Output the (x, y) coordinate of the center of the cell containing the given text.  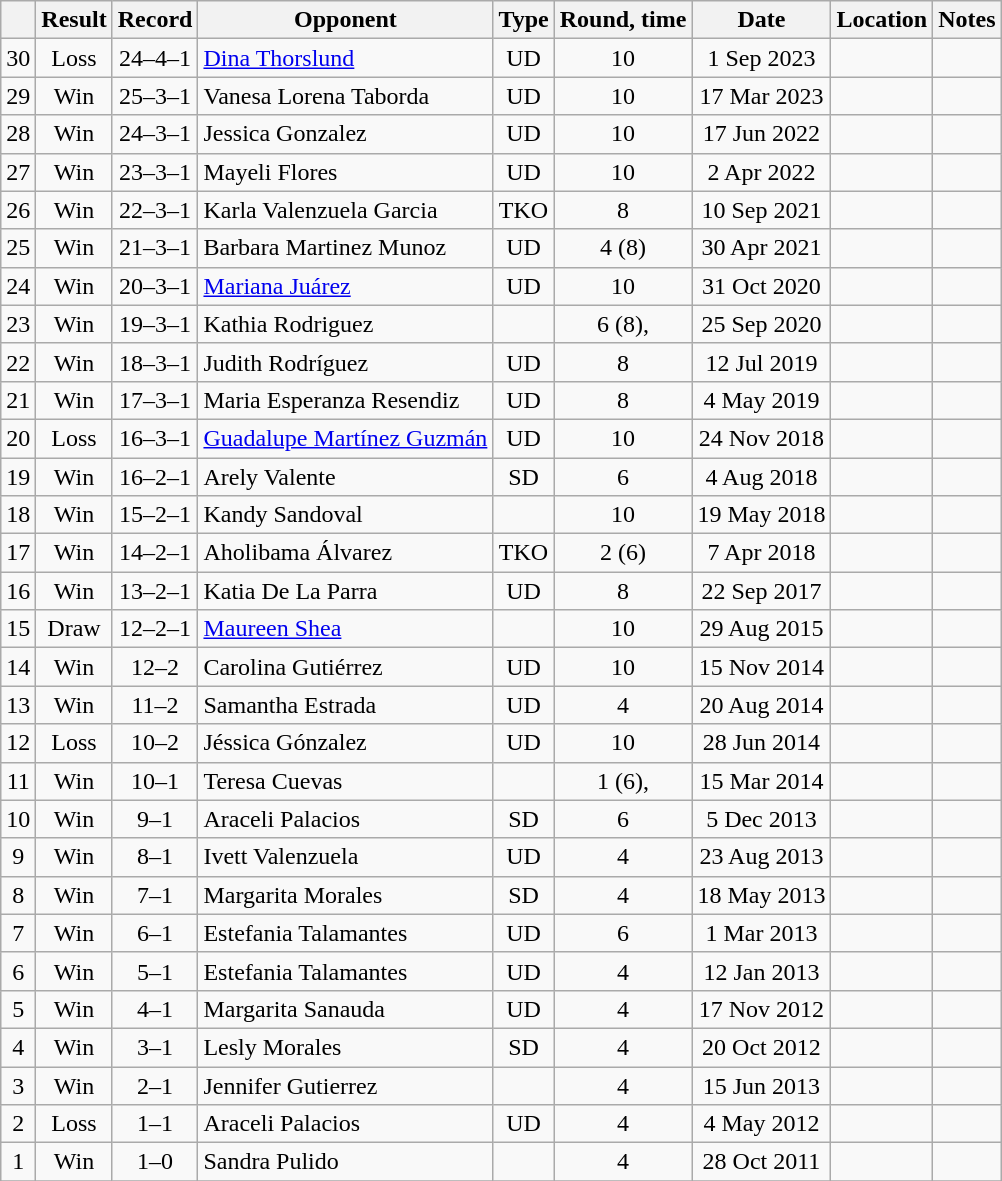
1 (6), (623, 781)
2–1 (155, 1085)
10–2 (155, 743)
Round, time (623, 20)
1 Mar 2013 (762, 933)
25–3–1 (155, 96)
Opponent (346, 20)
Kandy Sandoval (346, 515)
6 (8), (623, 324)
24 (18, 286)
1 (18, 1162)
2 (6) (623, 553)
1–1 (155, 1124)
4 Aug 2018 (762, 477)
13 (18, 705)
Judith Rodríguez (346, 362)
15 Mar 2014 (762, 781)
Barbara Martinez Munoz (346, 248)
Mayeli Flores (346, 172)
22–3–1 (155, 210)
12–2 (155, 667)
17 Jun 2022 (762, 134)
Guadalupe Martínez Guzmán (346, 438)
4–1 (155, 1009)
Maureen Shea (346, 629)
24 Nov 2018 (762, 438)
Kathia Rodriguez (346, 324)
9 (18, 857)
15 Nov 2014 (762, 667)
27 (18, 172)
4 (8) (623, 248)
Location (882, 20)
4 May 2012 (762, 1124)
10 Sep 2021 (762, 210)
Sandra Pulido (346, 1162)
Margarita Morales (346, 895)
Record (155, 20)
12 Jan 2013 (762, 971)
22 Sep 2017 (762, 591)
29 Aug 2015 (762, 629)
2 Apr 2022 (762, 172)
Ivett Valenzuela (346, 857)
8–1 (155, 857)
4 May 2019 (762, 400)
21–3–1 (155, 248)
17 Mar 2023 (762, 96)
1–0 (155, 1162)
11 (18, 781)
19–3–1 (155, 324)
Vanesa Lorena Taborda (346, 96)
20 Aug 2014 (762, 705)
16–2–1 (155, 477)
Lesly Morales (346, 1047)
9–1 (155, 819)
17 (18, 553)
21 (18, 400)
14 (18, 667)
15 (18, 629)
14–2–1 (155, 553)
22 (18, 362)
6–1 (155, 933)
12 Jul 2019 (762, 362)
5–1 (155, 971)
Mariana Juárez (346, 286)
Arely Valente (346, 477)
19 (18, 477)
23 (18, 324)
20 Oct 2012 (762, 1047)
18 (18, 515)
15 Jun 2013 (762, 1085)
19 May 2018 (762, 515)
16–3–1 (155, 438)
1 Sep 2023 (762, 58)
31 Oct 2020 (762, 286)
Dina Thorslund (346, 58)
18–3–1 (155, 362)
28 (18, 134)
20–3–1 (155, 286)
12 (18, 743)
Result (74, 20)
Jennifer Gutierrez (346, 1085)
25 Sep 2020 (762, 324)
17 Nov 2012 (762, 1009)
17–3–1 (155, 400)
3 (18, 1085)
Karla Valenzuela Garcia (346, 210)
Carolina Gutiérrez (346, 667)
23 Aug 2013 (762, 857)
10–1 (155, 781)
24–4–1 (155, 58)
12–2–1 (155, 629)
Katia De La Parra (346, 591)
7–1 (155, 895)
Jessica Gonzalez (346, 134)
24–3–1 (155, 134)
20 (18, 438)
28 Oct 2011 (762, 1162)
3–1 (155, 1047)
Aholibama Álvarez (346, 553)
Teresa Cuevas (346, 781)
5 Dec 2013 (762, 819)
28 Jun 2014 (762, 743)
23–3–1 (155, 172)
18 May 2013 (762, 895)
30 (18, 58)
Jéssica Gónzalez (346, 743)
26 (18, 210)
7 Apr 2018 (762, 553)
11–2 (155, 705)
7 (18, 933)
13–2–1 (155, 591)
15–2–1 (155, 515)
16 (18, 591)
Samantha Estrada (346, 705)
Margarita Sanauda (346, 1009)
29 (18, 96)
2 (18, 1124)
25 (18, 248)
5 (18, 1009)
Date (762, 20)
Notes (967, 20)
Maria Esperanza Resendiz (346, 400)
Type (524, 20)
30 Apr 2021 (762, 248)
Draw (74, 629)
